For the text-containing cell, return its midpoint in (x, y) coordinate format. 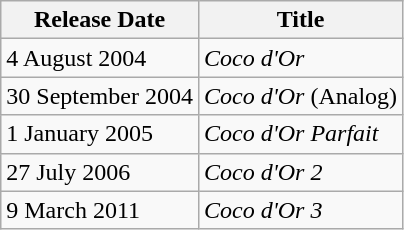
Coco d'Or 2 (300, 172)
Coco d'Or (300, 58)
Release Date (100, 20)
1 January 2005 (100, 134)
Coco d'Or Parfait (300, 134)
Coco d'Or 3 (300, 210)
9 March 2011 (100, 210)
4 August 2004 (100, 58)
Coco d'Or (Analog) (300, 96)
30 September 2004 (100, 96)
Title (300, 20)
27 July 2006 (100, 172)
